Capture the cell that displays the provided text and extract its (X, Y) central coordinate. 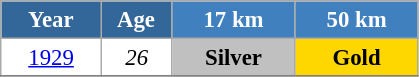
1929 (52, 58)
50 km (356, 20)
Year (52, 20)
26 (136, 58)
17 km (234, 20)
Age (136, 20)
Silver (234, 58)
Gold (356, 58)
